Provide the [X, Y] coordinate of the cell's center where the given text is located.  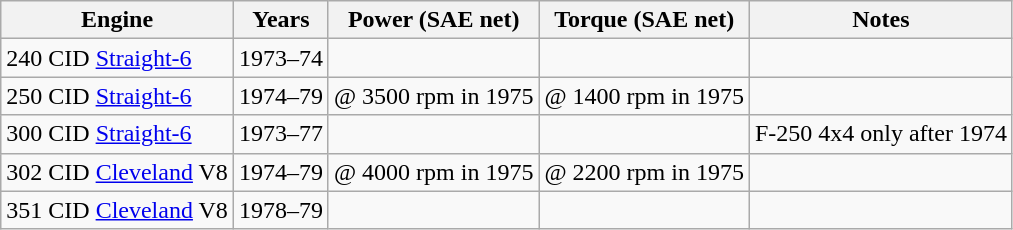
Engine [118, 20]
@ 4000 rpm in 1975 [433, 172]
Torque (SAE net) [644, 20]
1973–77 [280, 134]
1973–74 [280, 58]
351 CID Cleveland V8 [118, 210]
@ 3500 rpm in 1975 [433, 96]
Power (SAE net) [433, 20]
F-250 4x4 only after 1974 [880, 134]
240 CID Straight-6 [118, 58]
302 CID Cleveland V8 [118, 172]
@ 1400 rpm in 1975 [644, 96]
Notes [880, 20]
@ 2200 rpm in 1975 [644, 172]
300 CID Straight-6 [118, 134]
250 CID Straight-6 [118, 96]
Years [280, 20]
1978–79 [280, 210]
